From the cell containing the given text, extract its center point as [x, y] coordinate. 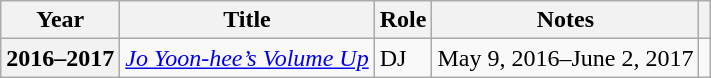
May 9, 2016–June 2, 2017 [566, 58]
Jo Yoon-hee’s Volume Up [247, 58]
Role [403, 20]
Title [247, 20]
2016–2017 [60, 58]
Notes [566, 20]
Year [60, 20]
DJ [403, 58]
